Search for the cell housing the specified text and yield its (x, y) center coordinate. 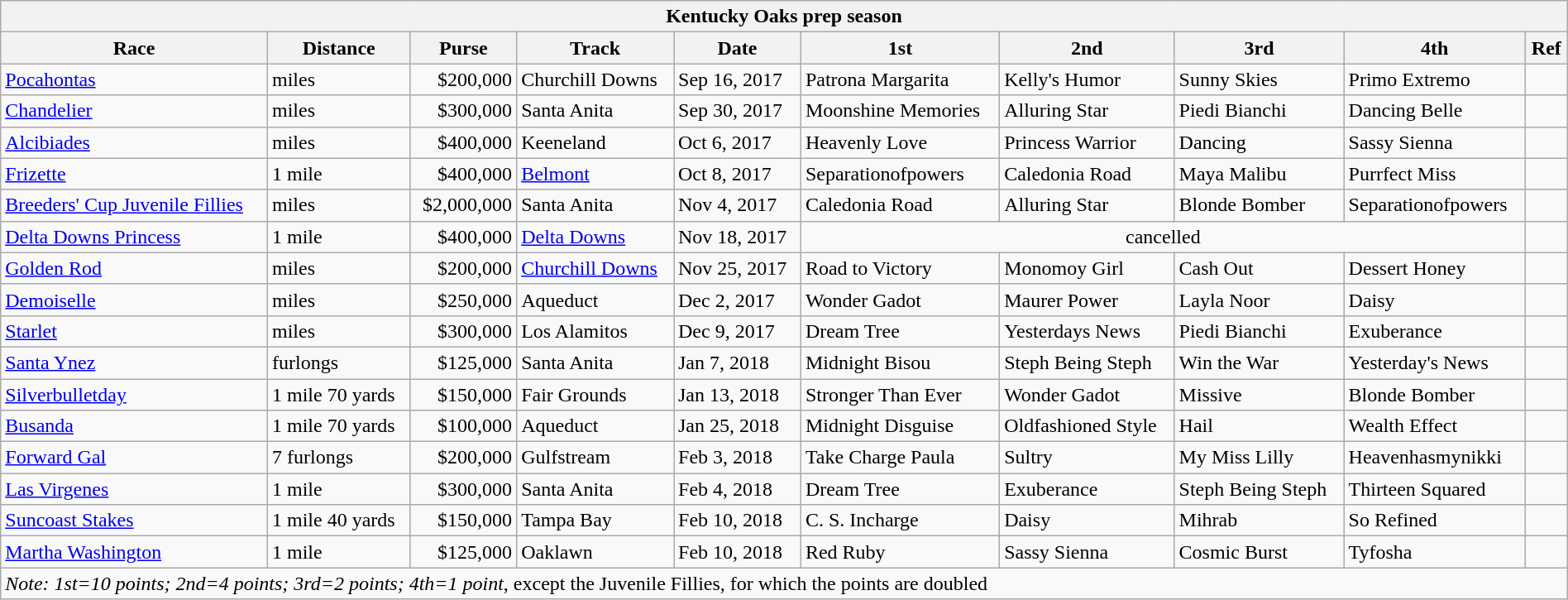
Heavenhasmynikki (1434, 458)
$2,000,000 (463, 205)
So Refined (1434, 521)
Kelly's Humor (1087, 79)
Sep 30, 2017 (737, 111)
Take Charge Paula (900, 458)
Sunny Skies (1259, 79)
cancelled (1163, 237)
Silverbulletday (134, 395)
Nov 25, 2017 (737, 268)
Jan 7, 2018 (737, 362)
Feb 4, 2018 (737, 489)
Patrona Margarita (900, 79)
Gulfstream (595, 458)
Oldfashioned Style (1087, 426)
Race (134, 48)
Alcibiades (134, 142)
Chandelier (134, 111)
Tyfosha (1434, 552)
Maurer Power (1087, 300)
Jan 13, 2018 (737, 395)
Maya Malibu (1259, 174)
C. S. Incharge (900, 521)
Las Virgenes (134, 489)
Purse (463, 48)
Dec 9, 2017 (737, 331)
Oct 8, 2017 (737, 174)
Dancing (1259, 142)
Hail (1259, 426)
Demoiselle (134, 300)
Cash Out (1259, 268)
Monomoy Girl (1087, 268)
Note: 1st=10 points; 2nd=4 points; 3rd=2 points; 4th=1 point, except the Juvenile Fillies, for which the points are doubled (784, 583)
Keeneland (595, 142)
Starlet (134, 331)
furlongs (339, 362)
7 furlongs (339, 458)
Oaklawn (595, 552)
1st (900, 48)
Road to Victory (900, 268)
Thirteen Squared (1434, 489)
3rd (1259, 48)
Golden Rod (134, 268)
Belmont (595, 174)
Nov 18, 2017 (737, 237)
Sultry (1087, 458)
Nov 4, 2017 (737, 205)
Oct 6, 2017 (737, 142)
Wealth Effect (1434, 426)
Date (737, 48)
Feb 3, 2018 (737, 458)
Dec 2, 2017 (737, 300)
Moonshine Memories (900, 111)
Cosmic Burst (1259, 552)
Tampa Bay (595, 521)
Distance (339, 48)
Delta Downs (595, 237)
Mihrab (1259, 521)
Pocahontas (134, 79)
Los Alamitos (595, 331)
Heavenly Love (900, 142)
Win the War (1259, 362)
Stronger Than Ever (900, 395)
Kentucky Oaks prep season (784, 17)
Ref (1546, 48)
Frizette (134, 174)
$250,000 (463, 300)
Midnight Bisou (900, 362)
Dessert Honey (1434, 268)
Forward Gal (134, 458)
Santa Ynez (134, 362)
Primo Extremo (1434, 79)
Yesterday's News (1434, 362)
Layla Noor (1259, 300)
Suncoast Stakes (134, 521)
Dancing Belle (1434, 111)
Sep 16, 2017 (737, 79)
Breeders' Cup Juvenile Fillies (134, 205)
$100,000 (463, 426)
Jan 25, 2018 (737, 426)
Track (595, 48)
Red Ruby (900, 552)
Delta Downs Princess (134, 237)
2nd (1087, 48)
Fair Grounds (595, 395)
Yesterdays News (1087, 331)
Purrfect Miss (1434, 174)
Busanda (134, 426)
Midnight Disguise (900, 426)
Missive (1259, 395)
My Miss Lilly (1259, 458)
Princess Warrior (1087, 142)
4th (1434, 48)
Martha Washington (134, 552)
1 mile 40 yards (339, 521)
